Output the (x, y) coordinate of the center of the cell containing the given text.  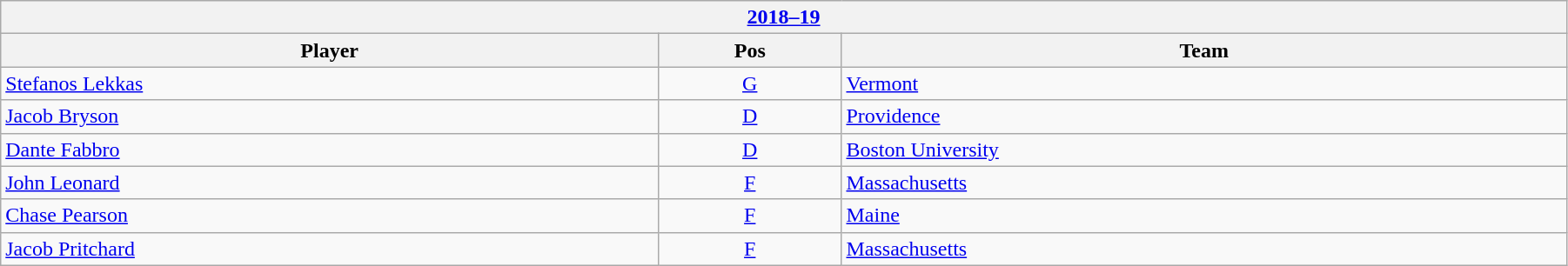
2018–19 (784, 17)
Providence (1204, 116)
Chase Pearson (330, 216)
Boston University (1204, 150)
Stefanos Lekkas (330, 83)
Maine (1204, 216)
Dante Fabbro (330, 150)
Pos (750, 50)
Jacob Bryson (330, 116)
John Leonard (330, 183)
Player (330, 50)
G (750, 83)
Vermont (1204, 83)
Jacob Pritchard (330, 249)
Team (1204, 50)
